Provide the [x, y] coordinate of the cell's center where the given text is located.  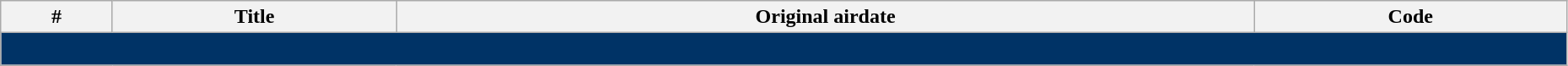
Title [255, 17]
Code [1410, 17]
Original airdate [825, 17]
# [57, 17]
